Return (x, y) of the center of cell containing provided text 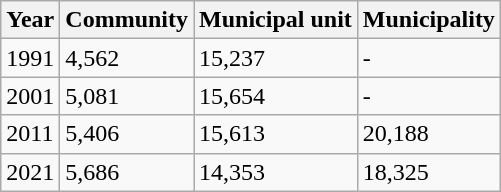
15,237 (276, 58)
Community (127, 20)
20,188 (428, 134)
Municipality (428, 20)
14,353 (276, 172)
15,613 (276, 134)
5,406 (127, 134)
18,325 (428, 172)
2021 (30, 172)
4,562 (127, 58)
5,686 (127, 172)
15,654 (276, 96)
2011 (30, 134)
Year (30, 20)
1991 (30, 58)
2001 (30, 96)
5,081 (127, 96)
Municipal unit (276, 20)
